Locate the cell with the specified text and output its (x, y) center coordinate. 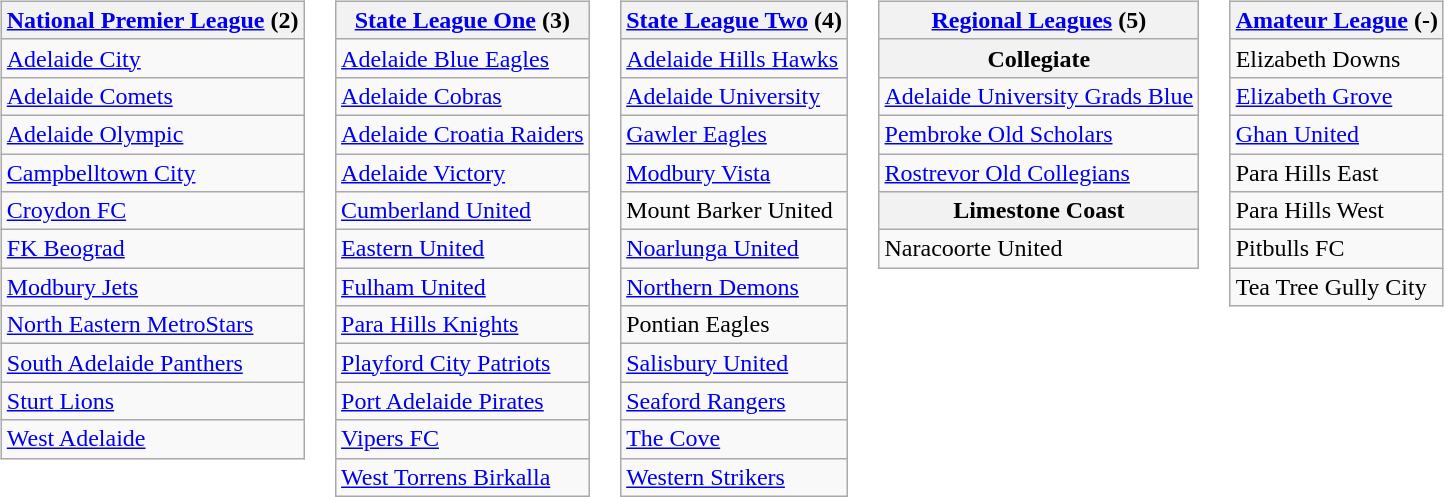
The Cove (734, 439)
Salisbury United (734, 363)
Adelaide Comets (152, 96)
Para Hills East (1336, 173)
Limestone Coast (1039, 211)
Adelaide City (152, 58)
Para Hills Knights (463, 325)
Ghan United (1336, 134)
Cumberland United (463, 211)
Adelaide University (734, 96)
Naracoorte United (1039, 249)
Noarlunga United (734, 249)
Fulham United (463, 287)
Rostrevor Old Collegians (1039, 173)
Campbelltown City (152, 173)
Amateur League (-) (1336, 20)
Adelaide Hills Hawks (734, 58)
Adelaide University Grads Blue (1039, 96)
Western Strikers (734, 477)
Sturt Lions (152, 401)
Modbury Vista (734, 173)
Gawler Eagles (734, 134)
Adelaide Blue Eagles (463, 58)
Seaford Rangers (734, 401)
State League Two (4) (734, 20)
West Torrens Birkalla (463, 477)
Pitbulls FC (1336, 249)
Para Hills West (1336, 211)
West Adelaide (152, 439)
Adelaide Victory (463, 173)
Adelaide Croatia Raiders (463, 134)
Pontian Eagles (734, 325)
FK Beograd (152, 249)
Regional Leagues (5) (1039, 20)
South Adelaide Panthers (152, 363)
Northern Demons (734, 287)
North Eastern MetroStars (152, 325)
State League One (3) (463, 20)
Modbury Jets (152, 287)
Elizabeth Downs (1336, 58)
National Premier League (2) (152, 20)
Pembroke Old Scholars (1039, 134)
Elizabeth Grove (1336, 96)
Adelaide Olympic (152, 134)
Mount Barker United (734, 211)
Eastern United (463, 249)
Port Adelaide Pirates (463, 401)
Playford City Patriots (463, 363)
Croydon FC (152, 211)
Adelaide Cobras (463, 96)
Tea Tree Gully City (1336, 287)
Vipers FC (463, 439)
Collegiate (1039, 58)
